Detect which cell encompasses the target text, then output its (X, Y) center coordinate. 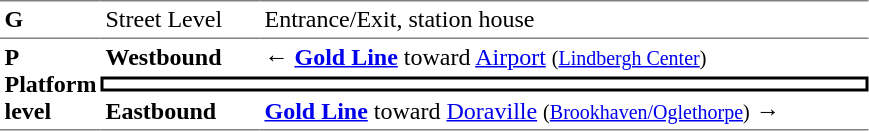
Eastbound (180, 112)
← Gold Line toward Airport (Lindbergh Center) (564, 58)
Gold Line toward Doraville (Brookhaven/Oglethorpe) → (564, 112)
Entrance/Exit, station house (564, 19)
Westbound (180, 58)
PPlatform level (50, 84)
Street Level (180, 19)
G (50, 19)
